Provide the (X, Y) coordinate of the cell's center where the given text is located.  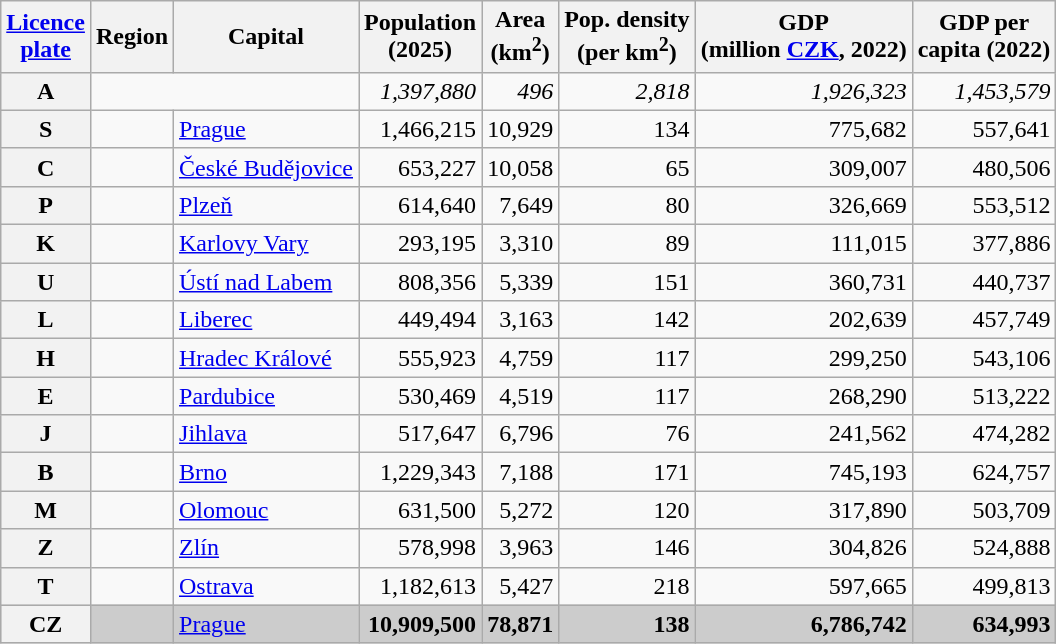
5,339 (520, 282)
1,182,613 (420, 586)
524,888 (984, 548)
78,871 (520, 624)
K (46, 244)
597,665 (804, 586)
6,786,742 (804, 624)
Area(km2) (520, 37)
10,058 (520, 167)
142 (627, 320)
5,272 (520, 510)
3,963 (520, 548)
268,290 (804, 396)
Brno (266, 472)
Region (132, 37)
1,397,880 (420, 91)
2,818 (627, 91)
Plzeň (266, 205)
449,494 (420, 320)
M (46, 510)
775,682 (804, 129)
80 (627, 205)
GDP percapita (2022) (984, 37)
Licenceplate (46, 37)
76 (627, 434)
1,229,343 (420, 472)
A (46, 91)
480,506 (984, 167)
171 (627, 472)
745,193 (804, 472)
808,356 (420, 282)
202,639 (804, 320)
631,500 (420, 510)
J (46, 434)
241,562 (804, 434)
578,998 (420, 548)
151 (627, 282)
Hradec Králové (266, 358)
634,993 (984, 624)
Ústí nad Labem (266, 282)
3,163 (520, 320)
326,669 (804, 205)
B (46, 472)
C (46, 167)
Ostrava (266, 586)
Karlovy Vary (266, 244)
7,649 (520, 205)
U (46, 282)
H (46, 358)
146 (627, 548)
555,923 (420, 358)
6,796 (520, 434)
3,310 (520, 244)
309,007 (804, 167)
CZ (46, 624)
E (46, 396)
299,250 (804, 358)
7,188 (520, 472)
Population(2025) (420, 37)
10,929 (520, 129)
360,731 (804, 282)
553,512 (984, 205)
111,015 (804, 244)
653,227 (420, 167)
134 (627, 129)
65 (627, 167)
L (46, 320)
530,469 (420, 396)
293,195 (420, 244)
503,709 (984, 510)
614,640 (420, 205)
5,427 (520, 586)
377,886 (984, 244)
1,453,579 (984, 91)
1,466,215 (420, 129)
457,749 (984, 320)
89 (627, 244)
304,826 (804, 548)
496 (520, 91)
T (46, 586)
138 (627, 624)
GDP(million CZK, 2022) (804, 37)
474,282 (984, 434)
317,890 (804, 510)
Capital (266, 37)
624,757 (984, 472)
4,759 (520, 358)
Liberec (266, 320)
1,926,323 (804, 91)
10,909,500 (420, 624)
543,106 (984, 358)
499,813 (984, 586)
Z (46, 548)
S (46, 129)
513,222 (984, 396)
120 (627, 510)
517,647 (420, 434)
Jihlava (266, 434)
440,737 (984, 282)
Pardubice (266, 396)
Zlín (266, 548)
557,641 (984, 129)
P (46, 205)
Olomouc (266, 510)
Pop. density(per km2) (627, 37)
4,519 (520, 396)
218 (627, 586)
České Budějovice (266, 167)
